Extract the [x, y] coordinate from the center of the cell holding the provided text.  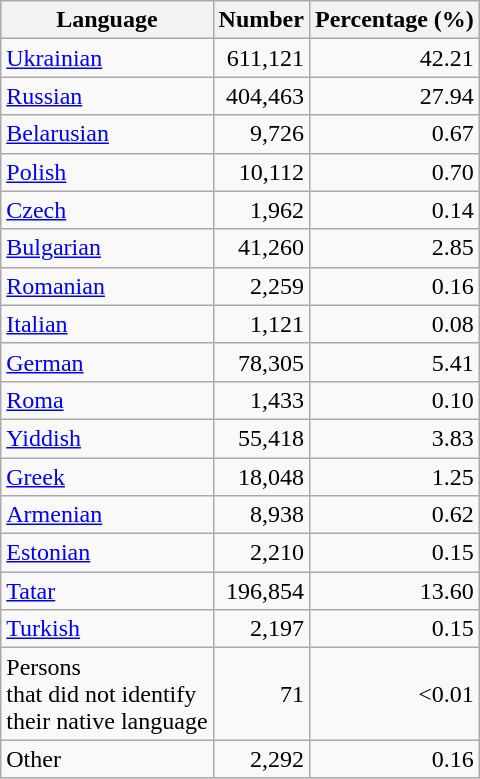
1,121 [261, 324]
Estonian [107, 553]
0.62 [394, 515]
41,260 [261, 248]
13.60 [394, 591]
Personsthat did not identify their native language [107, 694]
Czech [107, 210]
1.25 [394, 477]
Language [107, 20]
2,210 [261, 553]
1,433 [261, 400]
Tatar [107, 591]
Roma [107, 400]
Greek [107, 477]
Polish [107, 172]
2,259 [261, 286]
1,962 [261, 210]
Other [107, 759]
42.21 [394, 58]
Ukrainian [107, 58]
0.67 [394, 134]
78,305 [261, 362]
71 [261, 694]
55,418 [261, 438]
3.83 [394, 438]
0.10 [394, 400]
Armenian [107, 515]
2,197 [261, 629]
2,292 [261, 759]
2.85 [394, 248]
27.94 [394, 96]
196,854 [261, 591]
18,048 [261, 477]
Romanian [107, 286]
0.08 [394, 324]
0.70 [394, 172]
Percentage (%) [394, 20]
8,938 [261, 515]
Italian [107, 324]
<0.01 [394, 694]
9,726 [261, 134]
404,463 [261, 96]
Bulgarian [107, 248]
5.41 [394, 362]
German [107, 362]
Belarusian [107, 134]
Turkish [107, 629]
0.14 [394, 210]
611,121 [261, 58]
10,112 [261, 172]
Russian [107, 96]
Yiddish [107, 438]
Number [261, 20]
